Extract the (X, Y) coordinate from the center of the cell holding the provided text.  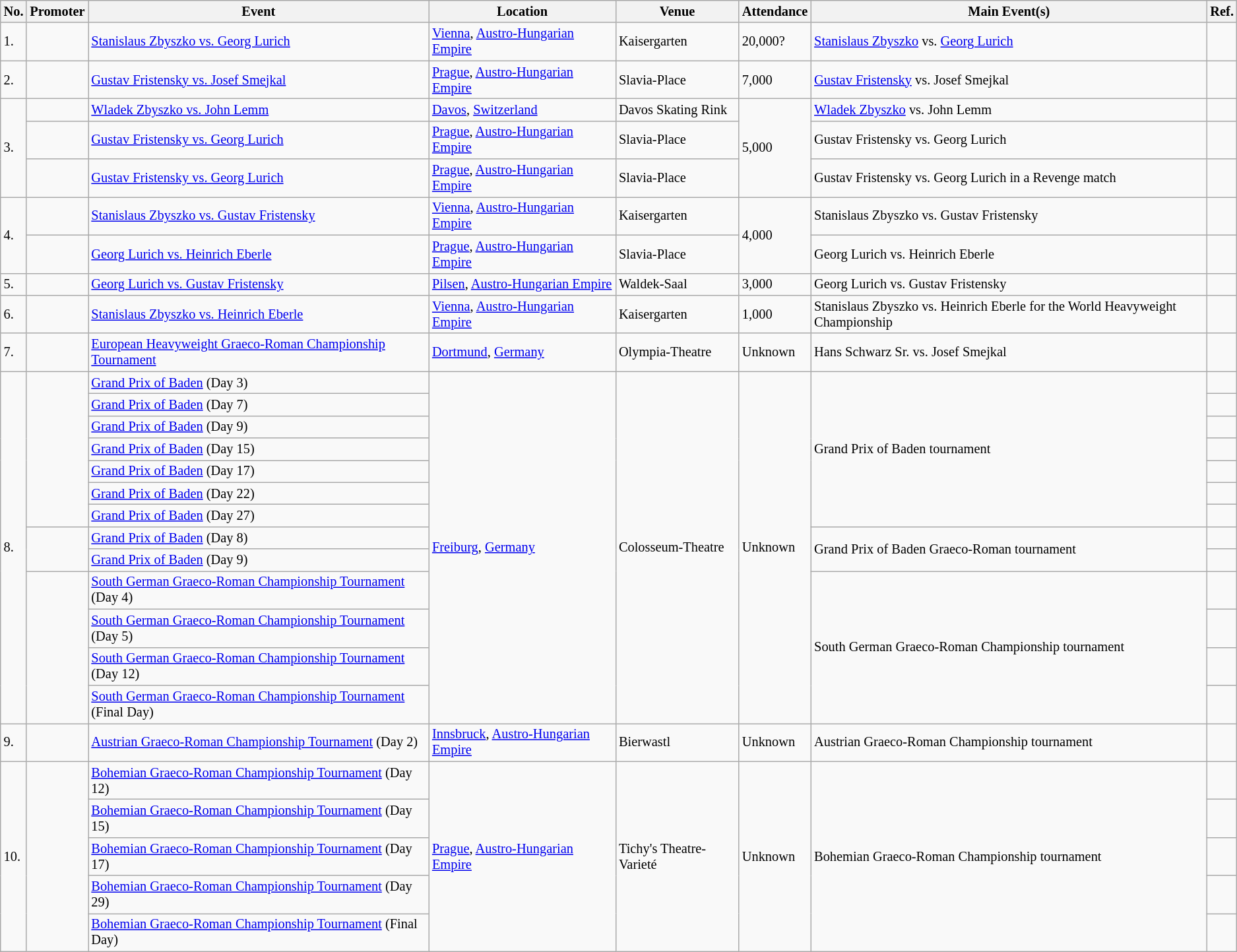
Bohemian Graeco-Roman Championship Tournament (Day 17) (259, 856)
Pilsen, Austro-Hungarian Empire (523, 284)
Location (523, 11)
Grand Prix of Baden (Day 7) (259, 404)
Bohemian Graeco-Roman Championship Tournament (Day 15) (259, 818)
2. (14, 80)
Bohemian Graeco-Roman Championship tournament (1009, 856)
Attendance (775, 11)
Olympia-Theatre (677, 352)
Venue (677, 11)
South German Graeco-Roman Championship Tournament (Day 5) (259, 628)
Main Event(s) (1009, 11)
Innsbruck, Austro-Hungarian Empire (523, 742)
Ref. (1222, 11)
4. (14, 235)
Bohemian Graeco-Roman Championship Tournament (Day 29) (259, 895)
Bohemian Graeco-Roman Championship Tournament (Final Day) (259, 932)
Grand Prix of Baden (Day 17) (259, 471)
Davos Skating Rink (677, 110)
South German Graeco-Roman Championship Tournament (Day 12) (259, 666)
Gustav Fristensky vs. Georg Lurich in a Revenge match (1009, 178)
Colosseum-Theatre (677, 548)
Austrian Graeco-Roman Championship Tournament (Day 2) (259, 742)
Waldek-Saal (677, 284)
South German Graeco-Roman Championship Tournament (Day 4) (259, 590)
Dortmund, Germany (523, 352)
20,000? (775, 42)
4,000 (775, 235)
Hans Schwarz Sr. vs. Josef Smejkal (1009, 352)
Grand Prix of Baden (Day 8) (259, 538)
10. (14, 856)
7,000 (775, 80)
Austrian Graeco-Roman Championship tournament (1009, 742)
Bierwastl (677, 742)
1,000 (775, 314)
European Heavyweight Graeco-Roman Championship Tournament (259, 352)
Grand Prix of Baden (Day 15) (259, 449)
Stanislaus Zbyszko vs. Heinrich Eberle (259, 314)
South German Graeco-Roman Championship Tournament (Final Day) (259, 704)
Grand Prix of Baden (Day 3) (259, 383)
1. (14, 42)
Freiburg, Germany (523, 548)
3,000 (775, 284)
South German Graeco-Roman Championship tournament (1009, 647)
Grand Prix of Baden Graeco-Roman tournament (1009, 549)
Bohemian Graeco-Roman Championship Tournament (Day 12) (259, 780)
5. (14, 284)
7. (14, 352)
No. (14, 11)
Davos, Switzerland (523, 110)
Grand Prix of Baden (Day 22) (259, 493)
5,000 (775, 148)
Promoter (57, 11)
Grand Prix of Baden (Day 27) (259, 515)
6. (14, 314)
9. (14, 742)
Tichy's Theatre-Varieté (677, 856)
8. (14, 548)
Grand Prix of Baden tournament (1009, 449)
Event (259, 11)
3. (14, 148)
Stanislaus Zbyszko vs. Heinrich Eberle for the World Heavyweight Championship (1009, 314)
